From the cell containing the given text, extract its center point as (X, Y) coordinate. 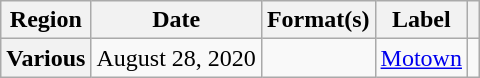
Motown (421, 58)
Region (46, 20)
Label (421, 20)
August 28, 2020 (176, 58)
Format(s) (318, 20)
Date (176, 20)
Various (46, 58)
